Return the (x, y) coordinate for the center point of the cell that contains the specified text.  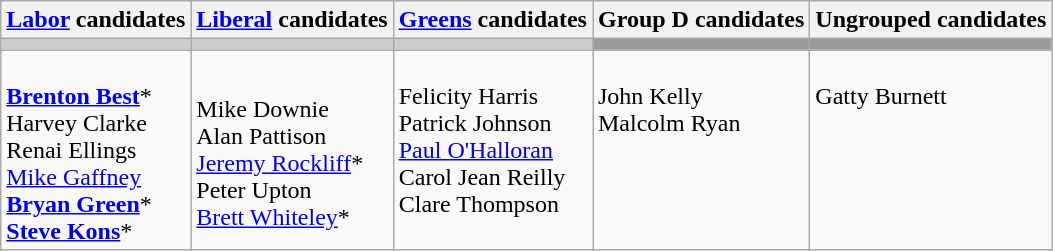
Gatty Burnett (931, 150)
Liberal candidates (292, 20)
Labor candidates (96, 20)
Felicity Harris Patrick Johnson Paul O'Halloran Carol Jean Reilly Clare Thompson (492, 150)
Mike Downie Alan Pattison Jeremy Rockliff* Peter Upton Brett Whiteley* (292, 150)
Group D candidates (700, 20)
Brenton Best* Harvey Clarke Renai Ellings Mike Gaffney Bryan Green* Steve Kons* (96, 150)
Greens candidates (492, 20)
John Kelly Malcolm Ryan (700, 150)
Ungrouped candidates (931, 20)
